Scan for the cell matching the given text and deliver its (x, y) coordinate at center. 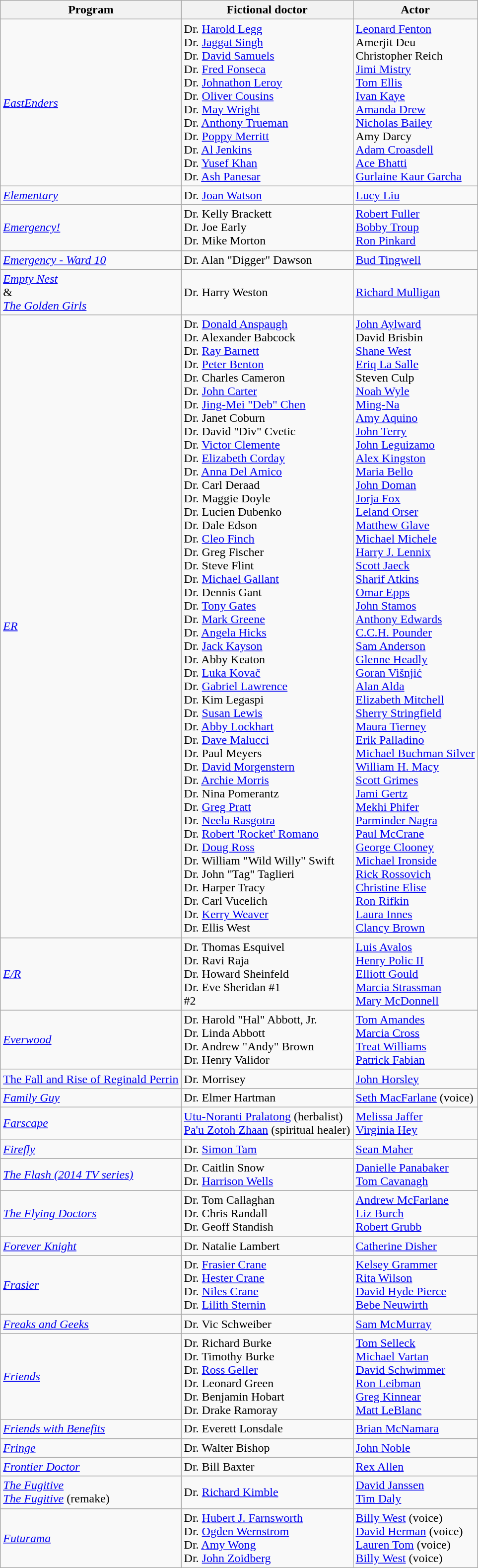
Empty Nest&The Golden Girls (91, 292)
The Flying Doctors (91, 1214)
Dr. Harold "Hal" Abbott, Jr.Dr. Linda AbbottDr. Andrew "Andy" BrownDr. Henry Validor (267, 1039)
Dr. Kelly BrackettDr. Joe EarlyDr. Mike Morton (267, 228)
The Fall and Rise of Reginald Perrin (91, 1079)
Rex Allen (415, 1467)
Everwood (91, 1039)
Kelsey GrammerRita WilsonDavid Hyde PierceBebe Neuwirth (415, 1285)
Forever Knight (91, 1246)
Family Guy (91, 1098)
Program (91, 10)
Dr. Vic Schweiber (267, 1324)
Emergency! (91, 228)
Sean Maher (415, 1149)
The Flash (2014 TV series) (91, 1175)
Fringe (91, 1448)
Seth MacFarlane (voice) (415, 1098)
Dr. Joan Watson (267, 195)
John Horsley (415, 1079)
Richard Mulligan (415, 292)
Farscape (91, 1123)
Lucy Liu (415, 195)
ER (91, 626)
Billy West (voice)David Herman (voice) Lauren Tom (voice)Billy West (voice) (415, 1538)
Sam McMurray (415, 1324)
Utu-Noranti Pralatong (herbalist)Pa'u Zotoh Zhaan (spiritual healer) (267, 1123)
EastEnders (91, 102)
Dr. Frasier CraneDr. Hester CraneDr. Niles CraneDr. Lilith Sternin (267, 1285)
Brian McNamara (415, 1429)
Dr. Simon Tam (267, 1149)
Dr. Tom CallaghanDr. Chris RandallDr. Geoff Standish (267, 1214)
Tom SelleckMichael VartanDavid SchwimmerRon LeibmanGreg KinnearMatt LeBlanc (415, 1376)
Dr. Alan "Digger" Dawson (267, 260)
Luis AvalosHenry Polic IIElliott GouldMarcia StrassmanMary McDonnell (415, 974)
Dr. Richard Kimble (267, 1492)
Dr. Natalie Lambert (267, 1246)
Dr. Harry Weston (267, 292)
E/R (91, 974)
Actor (415, 10)
David JanssenTim Daly (415, 1492)
The FugitiveThe Fugitive (remake) (91, 1492)
Frasier (91, 1285)
Friends (91, 1376)
Dr. Bill Baxter (267, 1467)
Frontier Doctor (91, 1467)
Dr. Thomas EsquivelDr. Ravi RajaDr. Howard SheinfeldDr. Eve Sheridan #1#2 (267, 974)
Elementary (91, 195)
Andrew McFarlaneLiz BurchRobert Grubb (415, 1214)
Catherine Disher (415, 1246)
Dr. Morrisey (267, 1079)
Fictional doctor (267, 10)
Firefly (91, 1149)
Dr. Caitlin SnowDr. Harrison Wells (267, 1175)
Emergency - Ward 10 (91, 260)
Dr. Hubert J. Farnsworth Dr. Ogden Wernstrom Dr. Amy WongDr. John Zoidberg (267, 1538)
Dr. Elmer Hartman (267, 1098)
Bud Tingwell (415, 260)
Dr. Walter Bishop (267, 1448)
Futurama (91, 1538)
Danielle PanabakerTom Cavanagh (415, 1175)
Dr. Everett Lonsdale (267, 1429)
Dr. Richard BurkeDr. Timothy BurkeDr. Ross GellerDr. Leonard GreenDr. Benjamin HobartDr. Drake Ramoray (267, 1376)
Freaks and Geeks (91, 1324)
Friends with Benefits (91, 1429)
Robert FullerBobby TroupRon Pinkard (415, 228)
Tom AmandesMarcia CrossTreat WilliamsPatrick Fabian (415, 1039)
Melissa JafferVirginia Hey (415, 1123)
John Noble (415, 1448)
